Identify which cell holds the provided text, then report its [x, y] central coordinate. 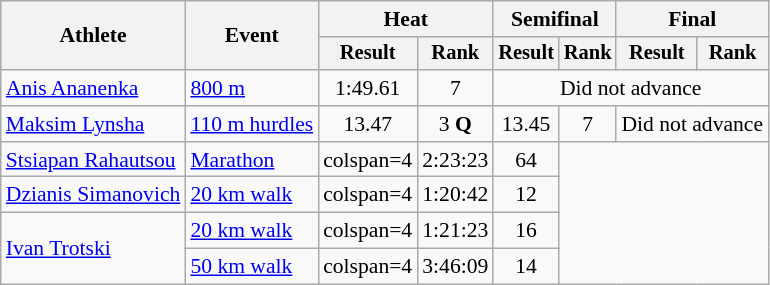
14 [526, 267]
Anis Ananenka [94, 88]
13.45 [526, 124]
Athlete [94, 36]
1:20:42 [455, 195]
Heat [406, 19]
12 [526, 195]
Semifinal [554, 19]
13.47 [368, 124]
Dzianis Simanovich [94, 195]
16 [526, 231]
Final [692, 19]
Stsiapan Rahautsou [94, 160]
110 m hurdles [252, 124]
1:21:23 [455, 231]
3 Q [455, 124]
64 [526, 160]
1:49.61 [368, 88]
Ivan Trotski [94, 248]
3:46:09 [455, 267]
Marathon [252, 160]
50 km walk [252, 267]
Maksim Lynsha [94, 124]
Event [252, 36]
2:23:23 [455, 160]
800 m [252, 88]
